Return (X, Y) of the center of cell containing provided text 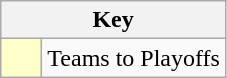
Key (114, 20)
Teams to Playoffs (134, 58)
